Pinpoint the cell where the given text exists, returning its (x, y) midpoint coordinate. 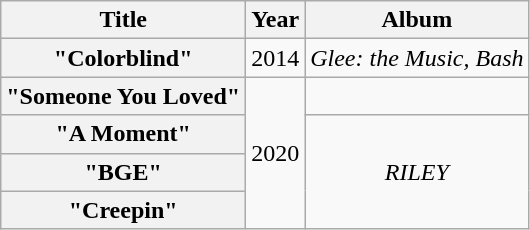
"A Moment" (124, 134)
"Someone You Loved" (124, 96)
"BGE" (124, 172)
2014 (276, 58)
2020 (276, 153)
"Creepin" (124, 210)
Year (276, 20)
Album (417, 20)
Glee: the Music, Bash (417, 58)
Title (124, 20)
RILEY (417, 172)
"Colorblind" (124, 58)
